Extract the (X, Y) coordinate from the center of the cell holding the provided text.  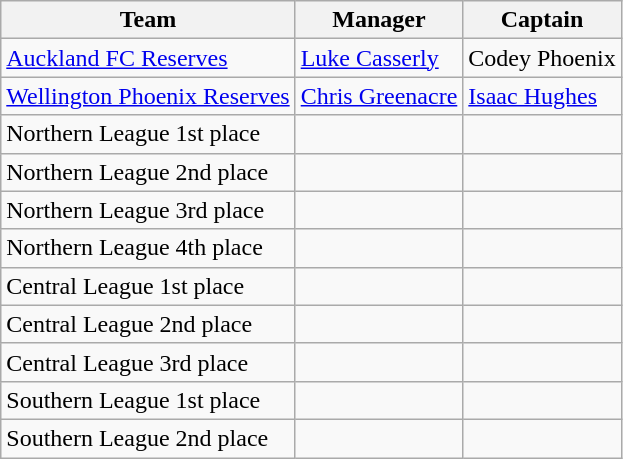
Northern League 2nd place (148, 172)
Wellington Phoenix Reserves (148, 96)
Manager (379, 20)
Central League 2nd place (148, 324)
Northern League 1st place (148, 134)
Northern League 3rd place (148, 210)
Central League 1st place (148, 286)
Captain (542, 20)
Team (148, 20)
Southern League 1st place (148, 400)
Northern League 4th place (148, 248)
Auckland FC Reserves (148, 58)
Central League 3rd place (148, 362)
Southern League 2nd place (148, 438)
Chris Greenacre (379, 96)
Codey Phoenix (542, 58)
Luke Casserly (379, 58)
Isaac Hughes (542, 96)
